Return (X, Y) of the center of cell containing provided text 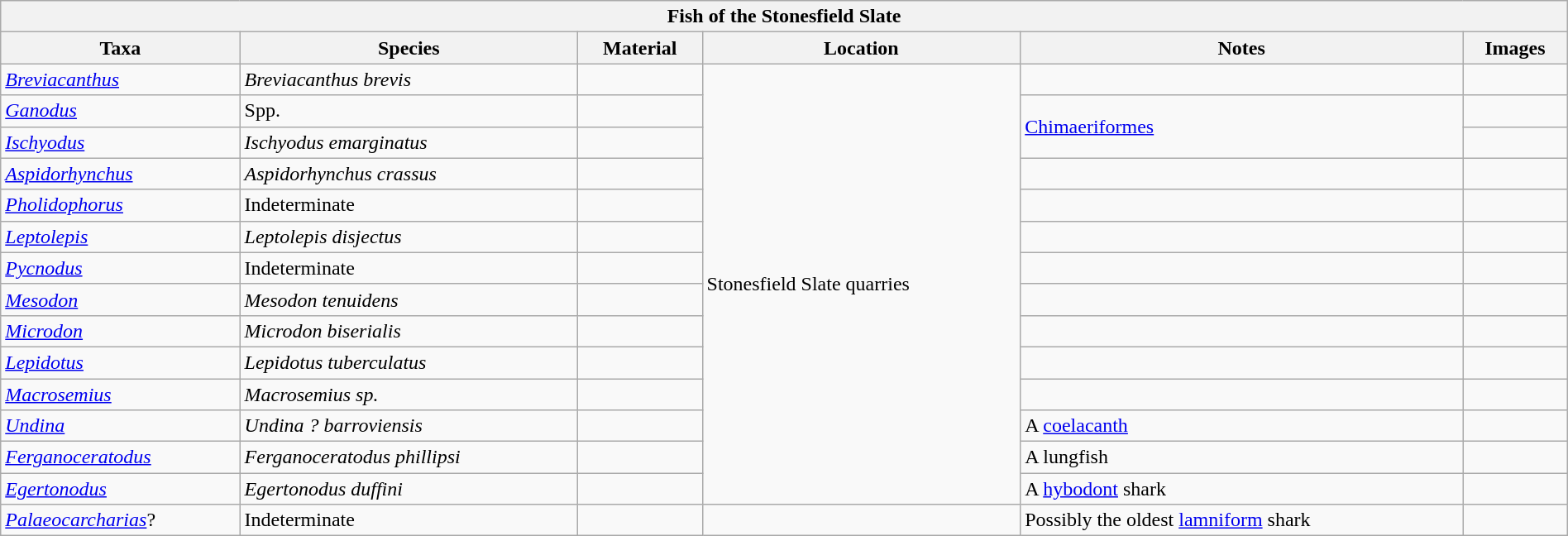
Undina ? barroviensis (409, 426)
Microdon (121, 331)
Pycnodus (121, 268)
Pholidophorus (121, 205)
Lepidotus (121, 362)
Notes (1242, 48)
Mesodon tenuidens (409, 299)
Ischyodus emarginatus (409, 142)
Stonesfield Slate quarries (862, 285)
Ferganoceratodus phillipsi (409, 457)
Images (1515, 48)
Ganodus (121, 111)
Macrosemius sp. (409, 395)
A hybodont shark (1242, 489)
Macrosemius (121, 395)
Breviacanthus (121, 79)
A coelacanth (1242, 426)
Fish of the Stonesfield Slate (784, 17)
Mesodon (121, 299)
Leptolepis (121, 237)
Material (640, 48)
Lepidotus tuberculatus (409, 362)
Spp. (409, 111)
Microdon biserialis (409, 331)
Palaeocarcharias? (121, 520)
Species (409, 48)
Taxa (121, 48)
Ferganoceratodus (121, 457)
Possibly the oldest lamniform shark (1242, 520)
Location (862, 48)
Aspidorhynchus (121, 174)
Leptolepis disjectus (409, 237)
Chimaeriformes (1242, 127)
Ischyodus (121, 142)
A lungfish (1242, 457)
Undina (121, 426)
Egertonodus duffini (409, 489)
Breviacanthus brevis (409, 79)
Egertonodus (121, 489)
Aspidorhynchus crassus (409, 174)
